Search for the cell housing the specified text and yield its [x, y] center coordinate. 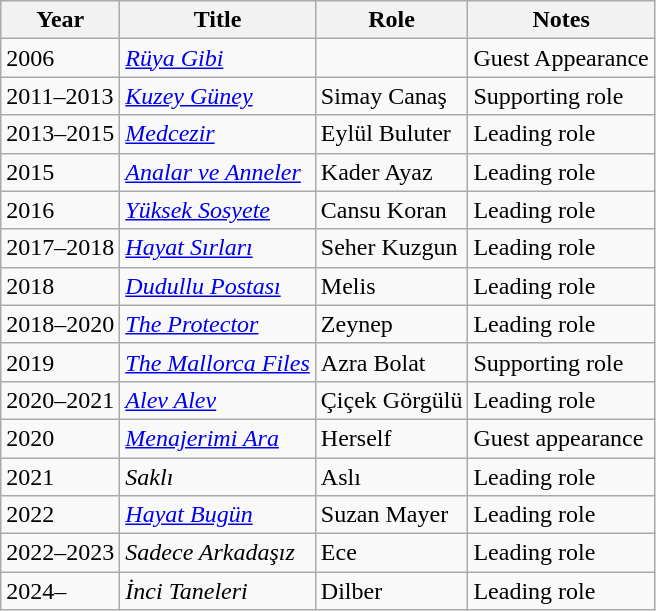
Dudullu Postası [218, 286]
Herself [392, 438]
2006 [60, 58]
Eylül Buluter [392, 134]
Zeynep [392, 324]
Medcezir [218, 134]
Aslı [392, 477]
Guest Appearance [561, 58]
Role [392, 20]
2015 [60, 172]
The Protector [218, 324]
Sadece Arkadaşız [218, 553]
Çiçek Görgülü [392, 400]
Cansu Koran [392, 210]
2020–2021 [60, 400]
2018–2020 [60, 324]
Dilber [392, 591]
Seher Kuzgun [392, 248]
Hayat Sırları [218, 248]
Melis [392, 286]
Title [218, 20]
2018 [60, 286]
Alev Alev [218, 400]
Simay Canaş [392, 96]
Notes [561, 20]
2020 [60, 438]
Saklı [218, 477]
2013–2015 [60, 134]
2017–2018 [60, 248]
2019 [60, 362]
Guest appearance [561, 438]
Kader Ayaz [392, 172]
Year [60, 20]
Hayat Bugün [218, 515]
The Mallorca Files [218, 362]
Azra Bolat [392, 362]
2016 [60, 210]
2011–2013 [60, 96]
2022–2023 [60, 553]
2024– [60, 591]
Analar ve Anneler [218, 172]
Suzan Mayer [392, 515]
Rüya Gibi [218, 58]
Menajerimi Ara [218, 438]
2021 [60, 477]
Yüksek Sosyete [218, 210]
2022 [60, 515]
İnci Taneleri [218, 591]
Kuzey Güney [218, 96]
Ece [392, 553]
